Identify which cell holds the provided text, then report its [x, y] central coordinate. 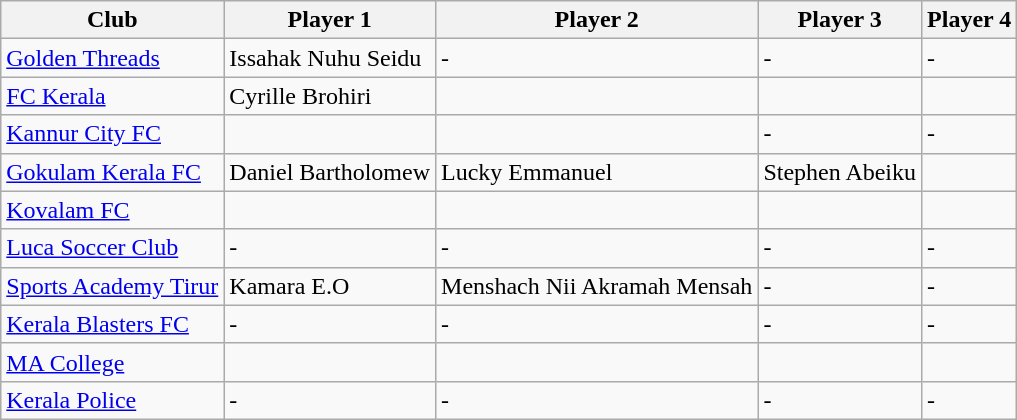
Cyrille Brohiri [330, 96]
Daniel Bartholomew [330, 172]
MA College [112, 362]
FC Kerala [112, 96]
Gokulam Kerala FC [112, 172]
Player 4 [970, 20]
Club [112, 20]
Sports Academy Tirur [112, 286]
Player 3 [840, 20]
Stephen Abeiku [840, 172]
Kerala Police [112, 400]
Kovalam FC [112, 210]
Kannur City FC [112, 134]
Menshach Nii Akramah Mensah [597, 286]
Issahak Nuhu Seidu [330, 58]
Golden Threads [112, 58]
Kamara E.O [330, 286]
Lucky Emmanuel [597, 172]
Player 2 [597, 20]
Kerala Blasters FC [112, 324]
Player 1 [330, 20]
Luca Soccer Club [112, 248]
